Scan for the cell matching the given text and deliver its (x, y) coordinate at center. 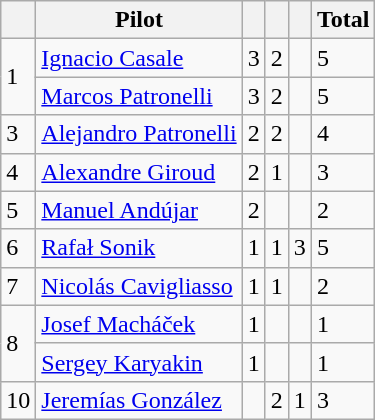
Jeremías González (139, 400)
8 (18, 343)
Pilot (139, 20)
Ignacio Casale (139, 58)
Josef Macháček (139, 324)
Marcos Patronelli (139, 96)
Manuel Andújar (139, 210)
6 (18, 248)
10 (18, 400)
Nicolás Cavigliasso (139, 286)
7 (18, 286)
Alexandre Giroud (139, 172)
Sergey Karyakin (139, 362)
Alejandro Patronelli (139, 134)
Rafał Sonik (139, 248)
Total (343, 20)
